Capture the cell that displays the provided text and extract its (X, Y) central coordinate. 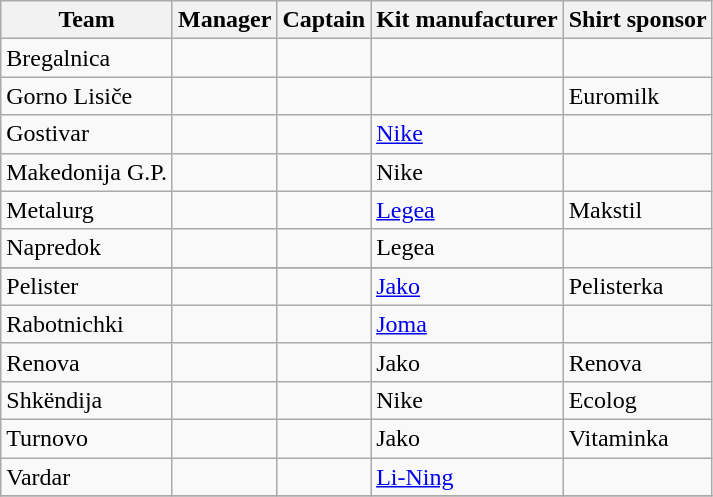
Manager (224, 20)
Bregalnica (87, 58)
Metalurg (87, 210)
Li-Ning (468, 477)
Vardar (87, 477)
Shkëndija (87, 400)
Rabotnichki (87, 324)
Ecolog (638, 400)
Gostivar (87, 134)
Napredok (87, 248)
Gorno Lisiče (87, 96)
Shirt sponsor (638, 20)
Vitaminka (638, 438)
Pelisterka (638, 286)
Turnovo (87, 438)
Kit manufacturer (468, 20)
Captain (324, 20)
Euromilk (638, 96)
Joma (468, 324)
Makstil (638, 210)
Pelister (87, 286)
Makedonija G.P. (87, 172)
Team (87, 20)
